Locate the cell with the specified text and output its [x, y] center coordinate. 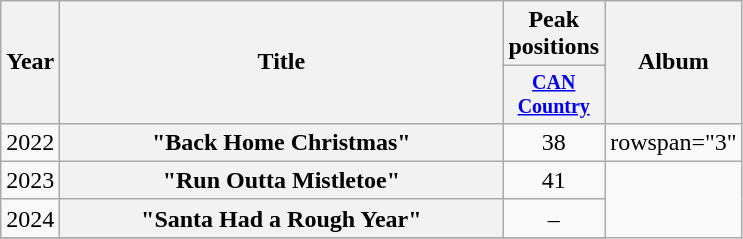
Peak positions [554, 34]
CAN Country [554, 94]
Title [282, 62]
rowspan="3" [674, 142]
"Run Outta Mistletoe" [282, 180]
"Santa Had a Rough Year" [282, 218]
2024 [30, 218]
Album [674, 62]
Year [30, 62]
38 [554, 142]
2022 [30, 142]
"Back Home Christmas" [282, 142]
41 [554, 180]
2023 [30, 180]
– [554, 218]
